Locate the cell with the specified text and output its [x, y] center coordinate. 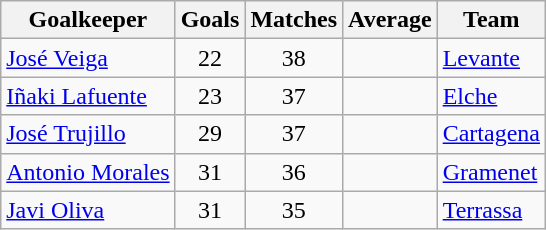
36 [294, 172]
Goalkeeper [88, 20]
Goals [210, 20]
Levante [491, 58]
35 [294, 210]
Average [390, 20]
22 [210, 58]
23 [210, 96]
Team [491, 20]
Cartagena [491, 134]
Elche [491, 96]
Javi Oliva [88, 210]
Matches [294, 20]
José Veiga [88, 58]
Iñaki Lafuente [88, 96]
José Trujillo [88, 134]
29 [210, 134]
38 [294, 58]
Gramenet [491, 172]
Antonio Morales [88, 172]
Terrassa [491, 210]
